Locate the cell with the specified text and output its [X, Y] center coordinate. 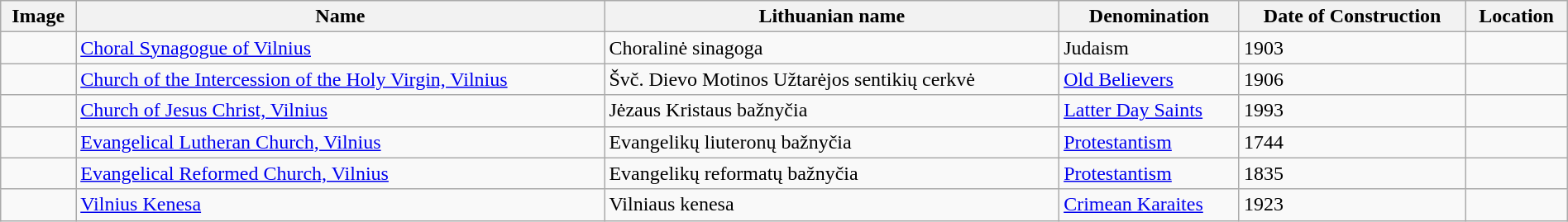
Date of Construction [1352, 17]
1906 [1352, 79]
Evangelical Lutheran Church, Vilnius [341, 142]
Evangelikų reformatų bažnyčia [832, 173]
Old Believers [1150, 79]
Jėzaus Kristaus bažnyčia [832, 111]
Evangelikų liuteronų bažnyčia [832, 142]
Vilnius Kenesa [341, 205]
Švč. Dievo Motinos Užtarėjos sentikių cerkvė [832, 79]
Location [1517, 17]
Church of Jesus Christ, Vilnius [341, 111]
Evangelical Reformed Church, Vilnius [341, 173]
Latter Day Saints [1150, 111]
Choral Synagogue of Vilnius [341, 48]
Choralinė sinagoga [832, 48]
1923 [1352, 205]
1993 [1352, 111]
1903 [1352, 48]
Lithuanian name [832, 17]
Crimean Karaites [1150, 205]
1744 [1352, 142]
Image [38, 17]
Name [341, 17]
1835 [1352, 173]
Judaism [1150, 48]
Vilniaus kenesa [832, 205]
Church of the Intercession of the Holy Virgin, Vilnius [341, 79]
Denomination [1150, 17]
